Pinpoint the cell where the given text exists, returning its [x, y] midpoint coordinate. 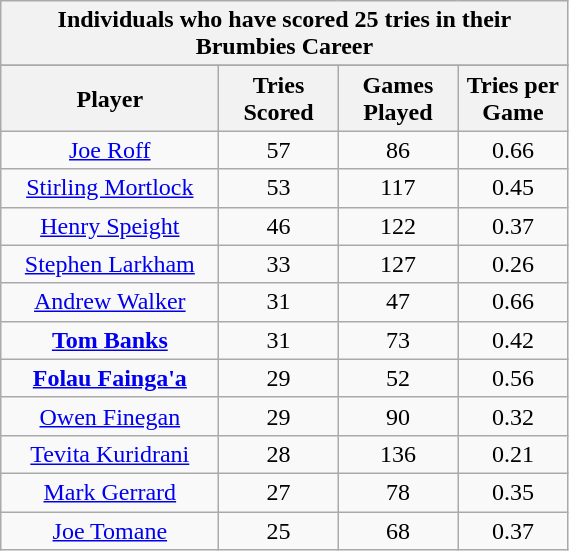
117 [398, 188]
0.56 [513, 378]
0.32 [513, 416]
90 [398, 416]
Andrew Walker [110, 302]
33 [278, 264]
122 [398, 226]
0.26 [513, 264]
86 [398, 150]
Player [110, 98]
0.35 [513, 492]
Owen Finegan [110, 416]
52 [398, 378]
0.21 [513, 454]
Joe Tomane [110, 531]
27 [278, 492]
0.45 [513, 188]
28 [278, 454]
68 [398, 531]
Stirling Mortlock [110, 188]
Tries per Game [513, 98]
Tom Banks [110, 340]
Folau Fainga'a [110, 378]
47 [398, 302]
Tevita Kuridrani [110, 454]
Tries Scored [278, 98]
25 [278, 531]
78 [398, 492]
46 [278, 226]
Individuals who have scored 25 tries in their Brumbies Career [284, 34]
57 [278, 150]
0.42 [513, 340]
Joe Roff [110, 150]
Stephen Larkham [110, 264]
Henry Speight [110, 226]
Games Played [398, 98]
136 [398, 454]
53 [278, 188]
73 [398, 340]
127 [398, 264]
Mark Gerrard [110, 492]
